Provide the [X, Y] coordinate of the cell's center where the given text is located.  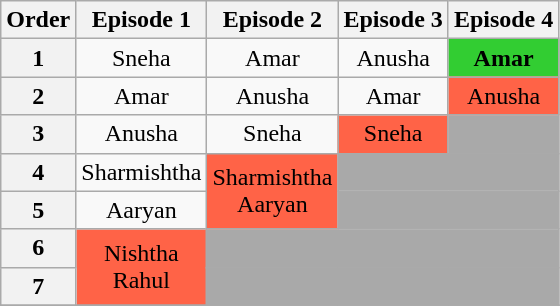
7 [38, 286]
SharmishthaAaryan [272, 191]
Episode 3 [393, 20]
4 [38, 172]
Sharmishtha [142, 172]
3 [38, 134]
Episode 4 [503, 20]
6 [38, 248]
2 [38, 96]
Episode 2 [272, 20]
NishthaRahul [142, 267]
Aaryan [142, 210]
Episode 1 [142, 20]
5 [38, 210]
Order [38, 20]
1 [38, 58]
